Search for the cell housing the specified text and yield its [X, Y] center coordinate. 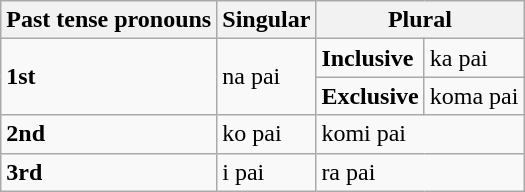
ka pai [474, 58]
Inclusive [370, 58]
ko pai [266, 134]
Past tense pronouns [109, 20]
i pai [266, 172]
na pai [266, 77]
Exclusive [370, 96]
koma pai [474, 96]
ra pai [420, 172]
Plural [420, 20]
Singular [266, 20]
2nd [109, 134]
komi pai [420, 134]
1st [109, 77]
3rd [109, 172]
